For the text-containing cell, return its midpoint in [X, Y] coordinate format. 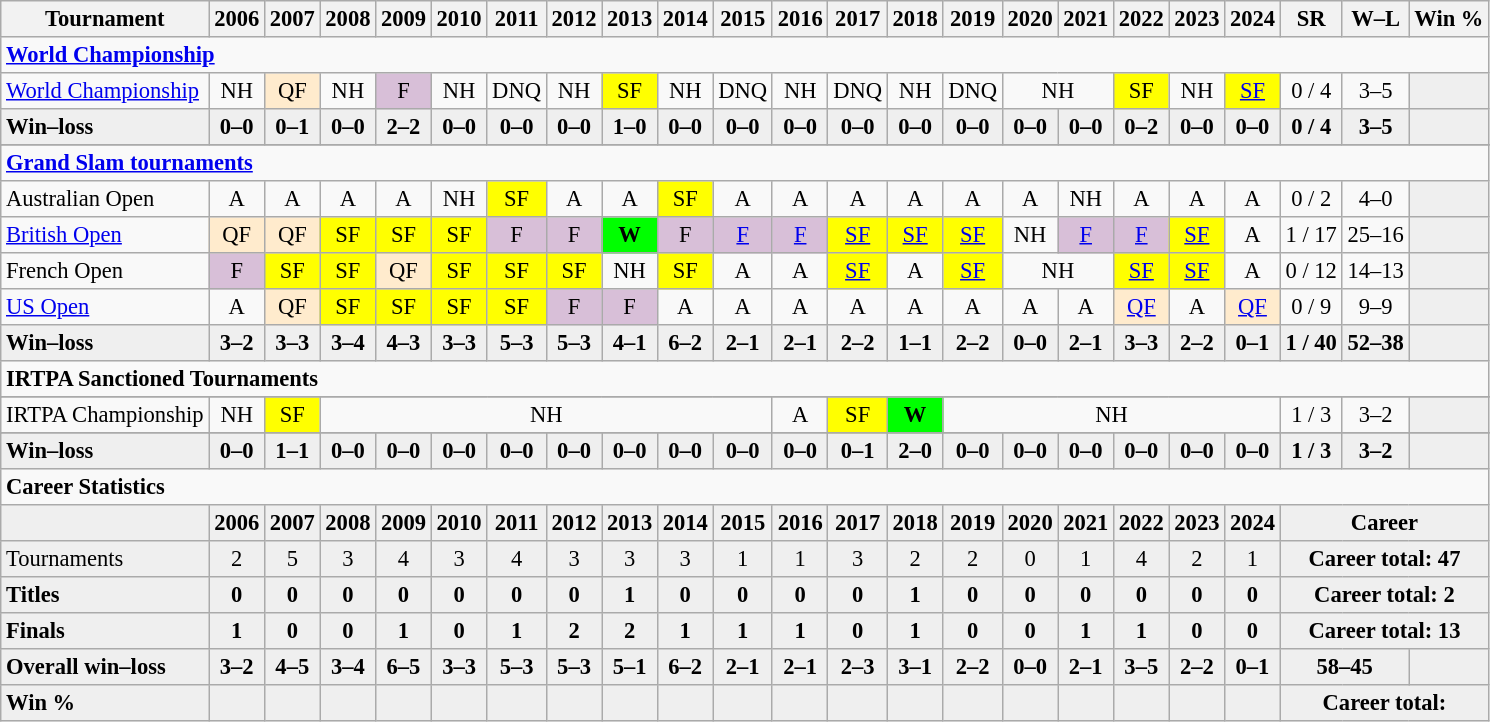
French Open [105, 271]
4–5 [292, 667]
W–L [1376, 19]
9–9 [1376, 307]
52–38 [1376, 343]
6–5 [404, 667]
25–16 [1376, 235]
0 / 2 [1311, 199]
58–45 [1344, 667]
Grand Slam tournaments [745, 163]
5–1 [630, 667]
2–3 [858, 667]
Career total: 13 [1384, 631]
Career total: [1384, 703]
Tournaments [105, 559]
IRTPA Championship [105, 415]
1 / 40 [1311, 343]
US Open [105, 307]
Finals [105, 631]
5 [292, 559]
Career total: 47 [1384, 559]
1–0 [630, 127]
Titles [105, 595]
0 / 12 [1311, 271]
British Open [105, 235]
SR [1311, 19]
Tournament [105, 19]
2–0 [915, 451]
Australian Open [105, 199]
Overall win–loss [105, 667]
0–2 [1141, 127]
4–1 [630, 343]
4–3 [404, 343]
Career [1384, 523]
3–1 [915, 667]
Career total: 2 [1384, 595]
4–0 [1376, 199]
1 / 17 [1311, 235]
Career Statistics [745, 487]
14–13 [1376, 271]
0 / 9 [1311, 307]
IRTPA Sanctioned Tournaments [745, 379]
